Search for the cell housing the specified text and yield its (X, Y) center coordinate. 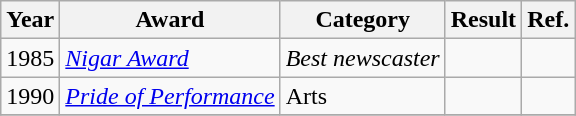
1985 (30, 58)
Nigar Award (170, 58)
Category (362, 20)
Award (170, 20)
1990 (30, 96)
Pride of Performance (170, 96)
Result (483, 20)
Arts (362, 96)
Ref. (548, 20)
Year (30, 20)
Best newscaster (362, 58)
